For the text-containing cell, return its midpoint in [x, y] coordinate format. 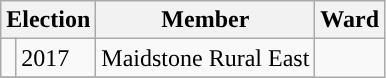
Ward [350, 20]
2017 [56, 58]
Election [48, 20]
Member [206, 20]
Maidstone Rural East [206, 58]
